Determine the (x, y) coordinate at the center of the cell enclosing the given text.  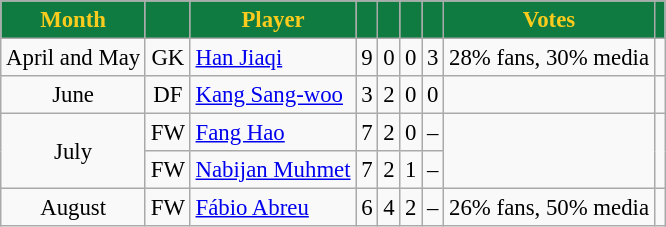
Player (273, 20)
June (74, 95)
April and May (74, 58)
26% fans, 50% media (550, 208)
9 (367, 58)
Votes (550, 20)
DF (168, 95)
1 (411, 170)
GK (168, 58)
August (74, 208)
28% fans, 30% media (550, 58)
Kang Sang-woo (273, 95)
4 (389, 208)
6 (367, 208)
Fábio Abreu (273, 208)
Fang Hao (273, 133)
Month (74, 20)
Nabijan Muhmet (273, 170)
Han Jiaqi (273, 58)
July (74, 152)
